Return (x, y) of the center of cell containing provided text 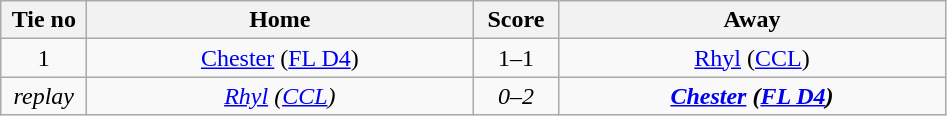
Away (752, 20)
Home (280, 20)
1 (44, 58)
Tie no (44, 20)
Score (516, 20)
replay (44, 96)
1–1 (516, 58)
0–2 (516, 96)
